Find where the given text appears and provide that cell's center as (x, y) coordinate. 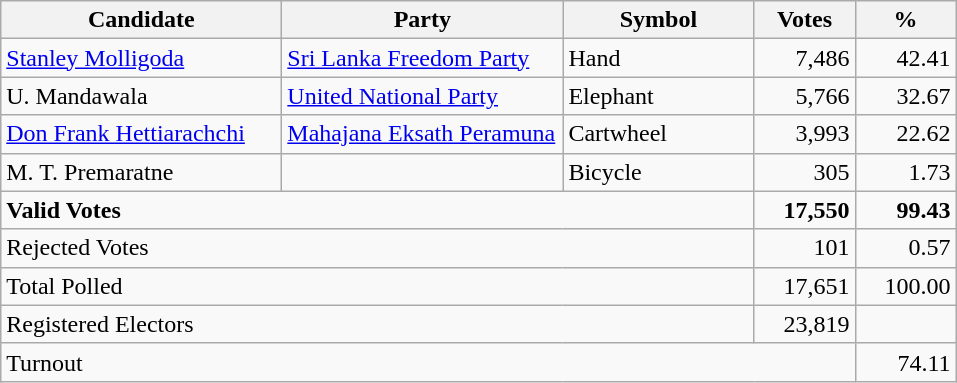
Registered Electors (378, 324)
22.62 (906, 134)
Sri Lanka Freedom Party (422, 58)
305 (804, 172)
Party (422, 20)
Total Polled (378, 286)
United National Party (422, 96)
100.00 (906, 286)
Turnout (428, 362)
Symbol (658, 20)
101 (804, 248)
5,766 (804, 96)
% (906, 20)
1.73 (906, 172)
42.41 (906, 58)
99.43 (906, 210)
23,819 (804, 324)
0.57 (906, 248)
Rejected Votes (378, 248)
Votes (804, 20)
7,486 (804, 58)
Elephant (658, 96)
17,550 (804, 210)
74.11 (906, 362)
Bicycle (658, 172)
Hand (658, 58)
Stanley Molligoda (142, 58)
U. Mandawala (142, 96)
Valid Votes (378, 210)
Candidate (142, 20)
3,993 (804, 134)
Don Frank Hettiarachchi (142, 134)
M. T. Premaratne (142, 172)
Cartwheel (658, 134)
17,651 (804, 286)
32.67 (906, 96)
Mahajana Eksath Peramuna (422, 134)
